Capture the cell that displays the provided text and extract its [X, Y] central coordinate. 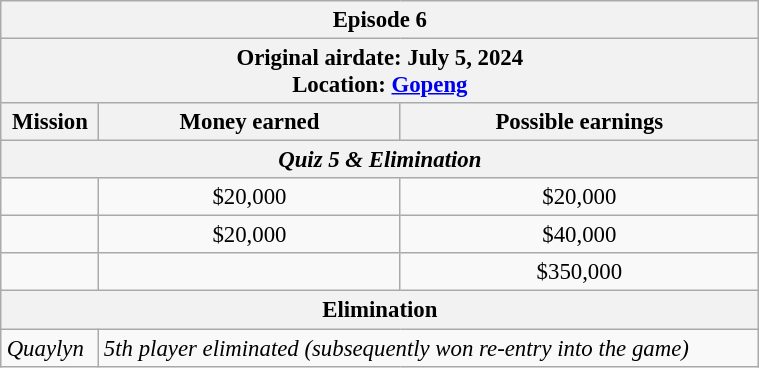
$40,000 [579, 235]
5th player eliminated (subsequently won re-entry into the game) [429, 347]
Quaylyn [50, 347]
Original airdate: July 5, 2024Location: Gopeng [380, 70]
Mission [50, 122]
Quiz 5 & Elimination [380, 160]
Money earned [250, 122]
Episode 6 [380, 20]
Elimination [380, 310]
$350,000 [579, 272]
Possible earnings [579, 122]
